Output the [X, Y] coordinate of the center of the cell containing the given text.  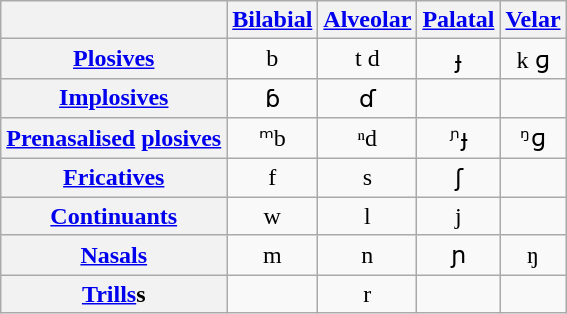
Trillss [114, 294]
ɟ [458, 59]
Prenasalised plosives [114, 138]
ŋ [533, 255]
Alveolar [368, 20]
ɲ [458, 255]
ʃ [458, 178]
Fricatives [114, 178]
n [368, 255]
Palatal [458, 20]
b [272, 59]
r [368, 294]
k ɡ [533, 59]
ᵐb [272, 138]
Nasals [114, 255]
ɗ [368, 98]
s [368, 178]
ɓ [272, 98]
ᶮɟ [458, 138]
f [272, 178]
w [272, 216]
Bilabial [272, 20]
Implosives [114, 98]
m [272, 255]
ⁿd [368, 138]
t d [368, 59]
Velar [533, 20]
Continuants [114, 216]
j [458, 216]
Plosives [114, 59]
ᵑɡ [533, 138]
l [368, 216]
